Identify which cell holds the provided text, then report its (x, y) central coordinate. 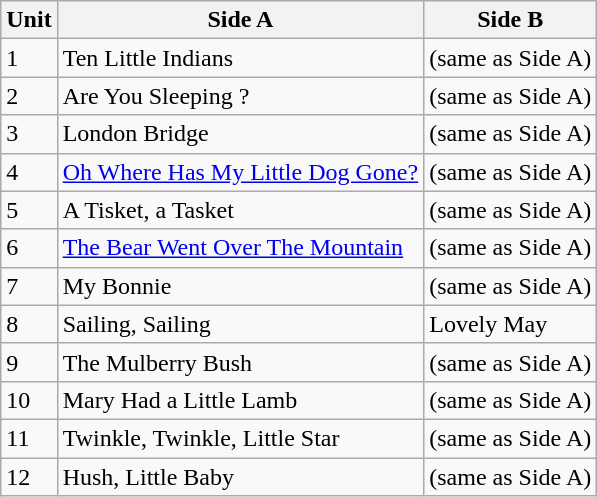
Side A (240, 20)
5 (29, 210)
9 (29, 362)
London Bridge (240, 134)
10 (29, 400)
My Bonnie (240, 286)
Sailing, Sailing (240, 324)
6 (29, 248)
Twinkle, Twinkle, Little Star (240, 438)
2 (29, 96)
12 (29, 477)
1 (29, 58)
Oh Where Has My Little Dog Gone? (240, 172)
Are You Sleeping ? (240, 96)
7 (29, 286)
Ten Little Indians (240, 58)
Unit (29, 20)
4 (29, 172)
The Bear Went Over The Mountain (240, 248)
8 (29, 324)
Lovely May (510, 324)
A Tisket, a Tasket (240, 210)
11 (29, 438)
3 (29, 134)
Mary Had a Little Lamb (240, 400)
Side B (510, 20)
The Mulberry Bush (240, 362)
Hush, Little Baby (240, 477)
